From the cell containing the given text, extract its center point as [X, Y] coordinate. 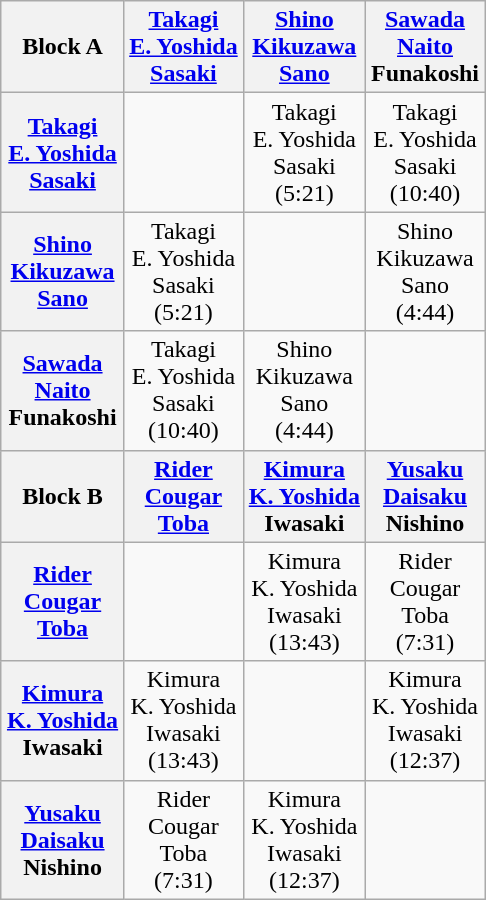
Block B [62, 496]
Block A [62, 47]
